Locate the cell with the specified text and output its (X, Y) center coordinate. 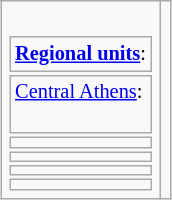
Regional units: (80, 54)
Central Athens: (80, 104)
Regional units: Central Athens: (80, 100)
